Return (X, Y) of the center of cell containing provided text 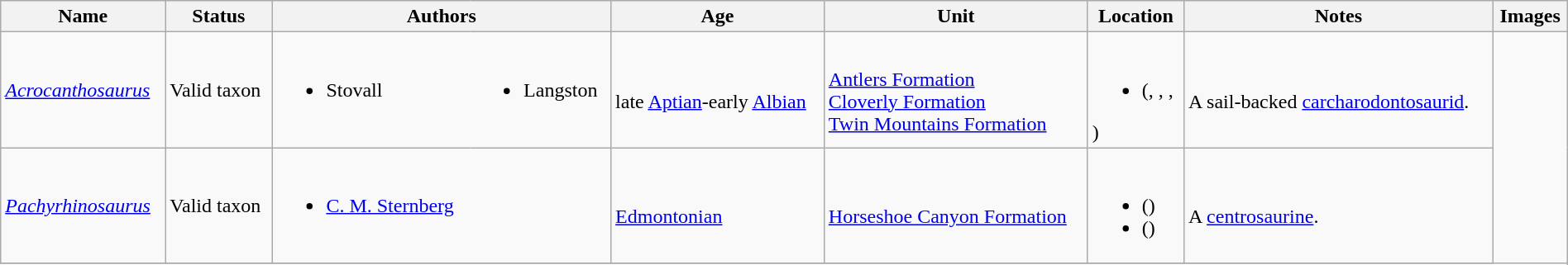
(, , ,) (1135, 90)
Unit (956, 17)
Notes (1339, 17)
Langston (540, 90)
C. M. Sternberg (370, 206)
Stovall (370, 90)
A centrosaurine. (1339, 206)
Pachyrhinosaurus (83, 206)
Edmontonian (718, 206)
A sail-backed carcharodontosaurid. (1339, 90)
Acrocanthosaurus (83, 90)
Antlers Formation Cloverly Formation Twin Mountains Formation (956, 90)
Name (83, 17)
late Aptian-early Albian (718, 90)
Images (1530, 17)
Status (218, 17)
Age (718, 17)
Location (1135, 17)
Authors (442, 17)
Horseshoe Canyon Formation (956, 206)
() () (1135, 206)
